Provide the [X, Y] coordinate of the cell's center where the given text is located.  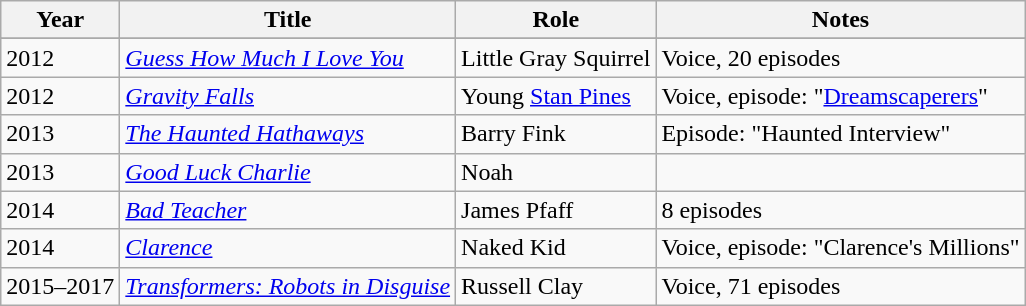
Title [288, 20]
Voice, episode: "Clarence's Millions" [840, 248]
Noah [556, 172]
Naked Kid [556, 248]
Transformers: Robots in Disguise [288, 286]
Role [556, 20]
Russell Clay [556, 286]
Bad Teacher [288, 210]
Gravity Falls [288, 96]
Voice, 20 episodes [840, 58]
The Haunted Hathaways [288, 134]
Episode: "Haunted Interview" [840, 134]
Young Stan Pines [556, 96]
2015–2017 [60, 286]
Barry Fink [556, 134]
Notes [840, 20]
Guess How Much I Love You [288, 58]
Clarence [288, 248]
8 episodes [840, 210]
Year [60, 20]
Voice, episode: "Dreamscaperers" [840, 96]
James Pfaff [556, 210]
Voice, 71 episodes [840, 286]
Good Luck Charlie [288, 172]
Little Gray Squirrel [556, 58]
